Provide the [X, Y] coordinate of the cell's center where the given text is located.  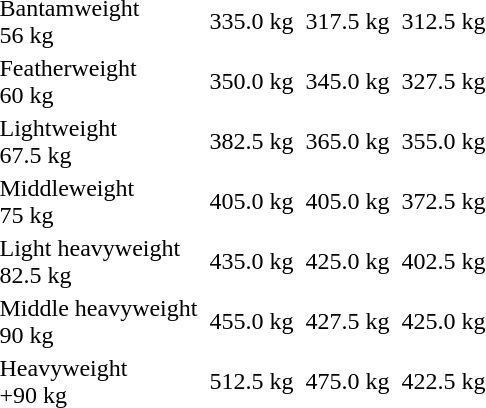
435.0 kg [252, 262]
365.0 kg [348, 142]
350.0 kg [252, 82]
425.0 kg [348, 262]
382.5 kg [252, 142]
345.0 kg [348, 82]
455.0 kg [252, 322]
427.5 kg [348, 322]
